Output the (x, y) coordinate of the center of the cell containing the given text.  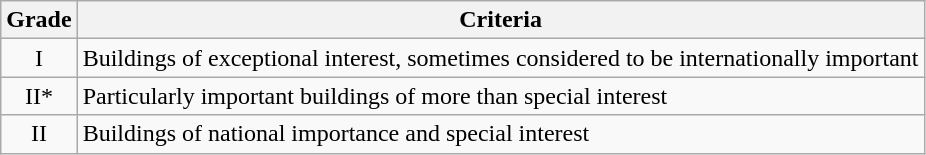
Buildings of exceptional interest, sometimes considered to be internationally important (500, 58)
Criteria (500, 20)
Particularly important buildings of more than special interest (500, 96)
Grade (39, 20)
II* (39, 96)
Buildings of national importance and special interest (500, 134)
I (39, 58)
II (39, 134)
